Extract the (X, Y) coordinate from the center of the cell holding the provided text.  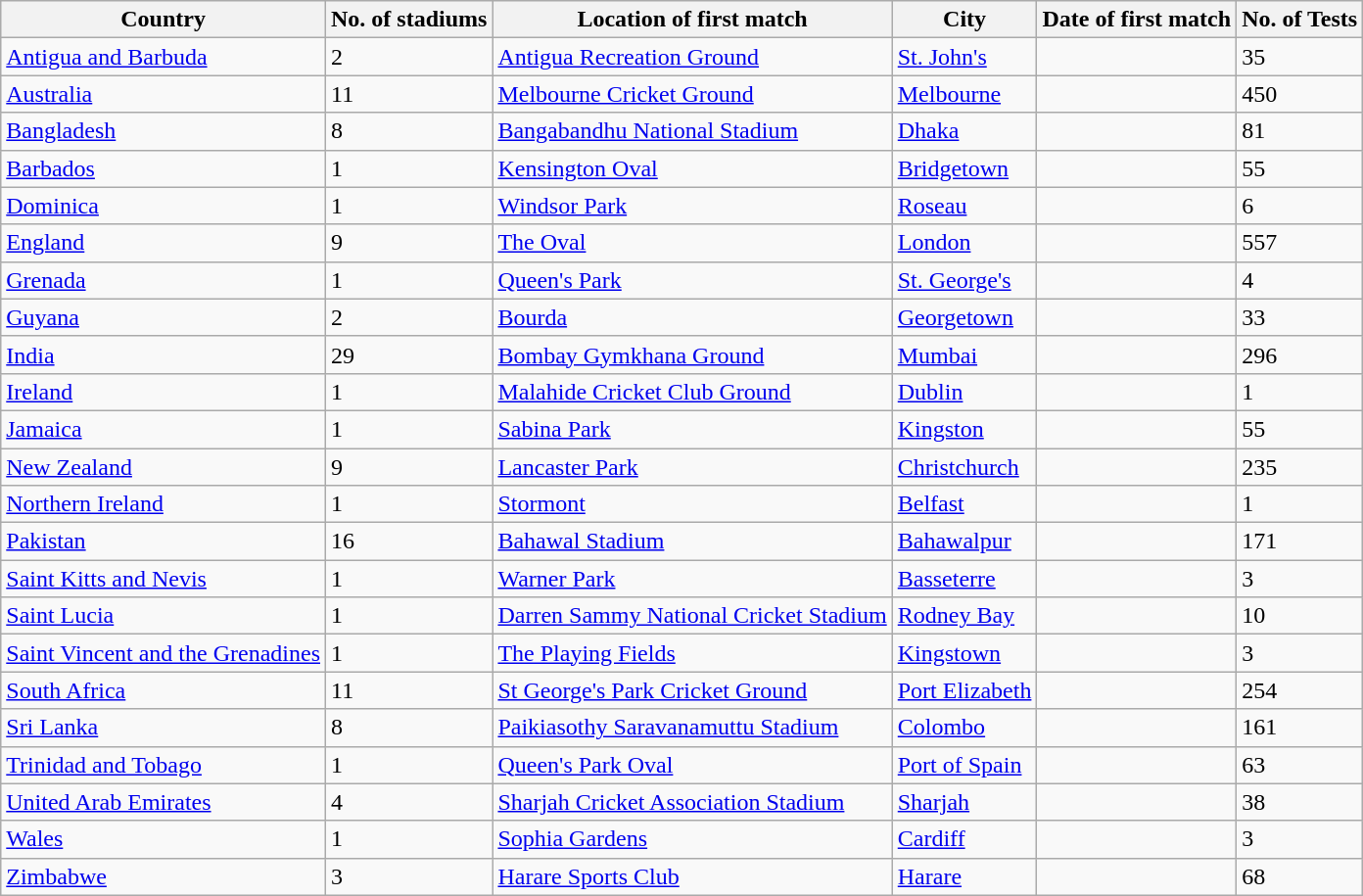
68 (1300, 876)
Sophia Gardens (692, 839)
The Playing Fields (692, 653)
235 (1300, 467)
Colombo (964, 728)
Northern Ireland (164, 504)
Country (164, 20)
Guyana (164, 317)
New Zealand (164, 467)
Stormont (692, 504)
6 (1300, 206)
Windsor Park (692, 206)
Wales (164, 839)
Antigua and Barbuda (164, 57)
161 (1300, 728)
Harare (964, 876)
Mumbai (964, 354)
Saint Lucia (164, 616)
City (964, 20)
Malahide Cricket Club Ground (692, 392)
Kensington Oval (692, 168)
London (964, 243)
63 (1300, 765)
29 (409, 354)
Harare Sports Club (692, 876)
Port of Spain (964, 765)
Sabina Park (692, 429)
Pakistan (164, 542)
Bridgetown (964, 168)
33 (1300, 317)
The Oval (692, 243)
United Arab Emirates (164, 802)
Kingston (964, 429)
Belfast (964, 504)
254 (1300, 690)
Sharjah (964, 802)
38 (1300, 802)
St. John's (964, 57)
Barbados (164, 168)
No. of Tests (1300, 20)
16 (409, 542)
Basseterre (964, 579)
Zimbabwe (164, 876)
557 (1300, 243)
St. George's (964, 280)
Saint Vincent and the Grenadines (164, 653)
Grenada (164, 280)
Jamaica (164, 429)
Antigua Recreation Ground (692, 57)
Ireland (164, 392)
Dhaka (964, 131)
Bombay Gymkhana Ground (692, 354)
Sri Lanka (164, 728)
Melbourne Cricket Ground (692, 94)
Paikiasothy Saravanamuttu Stadium (692, 728)
Warner Park (692, 579)
Location of first match (692, 20)
Georgetown (964, 317)
Dublin (964, 392)
Queen's Park Oval (692, 765)
Christchurch (964, 467)
Bourda (692, 317)
Port Elizabeth (964, 690)
South Africa (164, 690)
296 (1300, 354)
171 (1300, 542)
81 (1300, 131)
Lancaster Park (692, 467)
Melbourne (964, 94)
Cardiff (964, 839)
Queen's Park (692, 280)
Trinidad and Tobago (164, 765)
35 (1300, 57)
Kingstown (964, 653)
Date of first match (1137, 20)
Rodney Bay (964, 616)
Bangabandhu National Stadium (692, 131)
10 (1300, 616)
Australia (164, 94)
Dominica (164, 206)
Bahawalpur (964, 542)
St George's Park Cricket Ground (692, 690)
Saint Kitts and Nevis (164, 579)
Darren Sammy National Cricket Stadium (692, 616)
Bangladesh (164, 131)
England (164, 243)
Bahawal Stadium (692, 542)
No. of stadiums (409, 20)
450 (1300, 94)
Roseau (964, 206)
India (164, 354)
Sharjah Cricket Association Stadium (692, 802)
